Capture the cell that displays the provided text and extract its (X, Y) central coordinate. 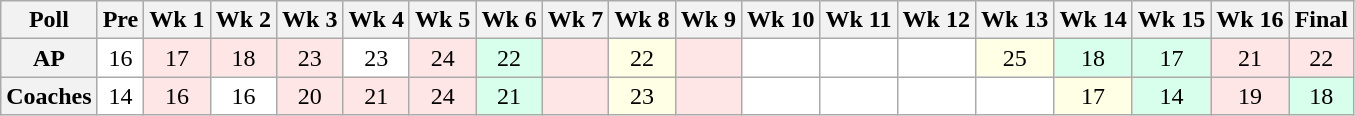
Wk 2 (243, 20)
Wk 10 (781, 20)
Final (1321, 20)
20 (310, 96)
Wk 4 (376, 20)
Wk 14 (1093, 20)
Wk 1 (177, 20)
19 (1250, 96)
Wk 5 (442, 20)
Pre (120, 20)
Wk 8 (642, 20)
Wk 15 (1171, 20)
25 (1014, 58)
Poll (49, 20)
Coaches (49, 96)
Wk 7 (575, 20)
Wk 9 (708, 20)
AP (49, 58)
Wk 11 (858, 20)
Wk 12 (936, 20)
Wk 13 (1014, 20)
Wk 16 (1250, 20)
Wk 3 (310, 20)
Wk 6 (509, 20)
